For the text-containing cell, return its midpoint in [X, Y] coordinate format. 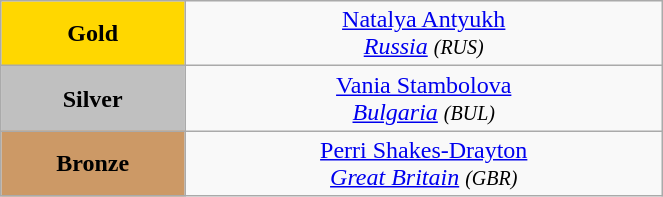
Perri Shakes-DraytonGreat Britain (GBR) [424, 164]
Natalya AntyukhRussia (RUS) [424, 34]
Vania StambolovaBulgaria (BUL) [424, 98]
Gold [93, 34]
Bronze [93, 164]
Silver [93, 98]
